Pinpoint the cell where the given text exists, returning its (x, y) midpoint coordinate. 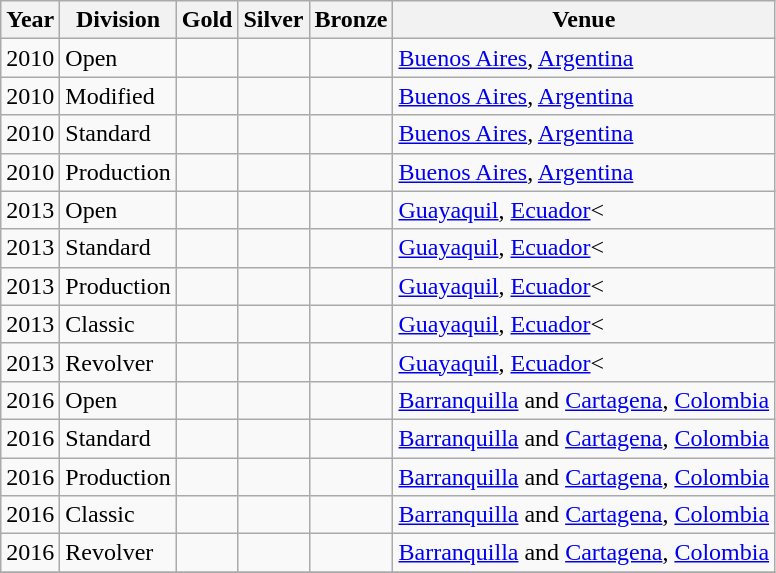
Division (118, 20)
Bronze (351, 20)
Silver (274, 20)
Gold (207, 20)
Venue (584, 20)
Modified (118, 96)
Year (30, 20)
